Pinpoint the cell where the given text exists, returning its (x, y) midpoint coordinate. 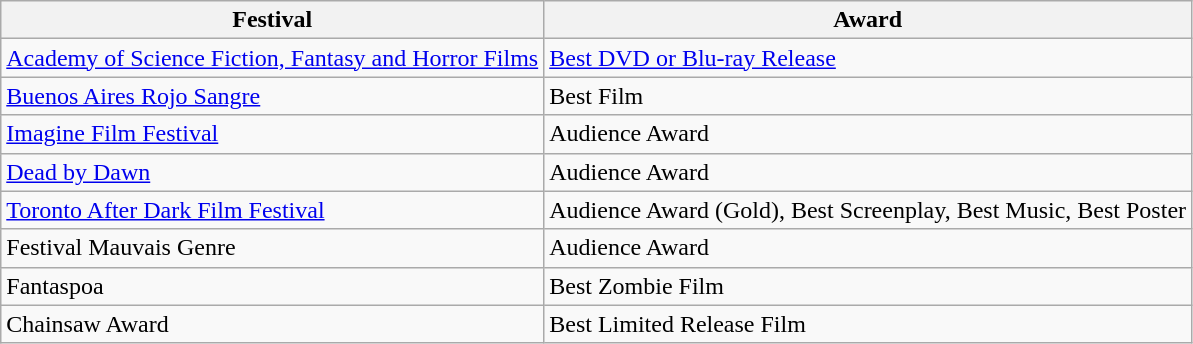
Buenos Aires Rojo Sangre (272, 96)
Best Limited Release Film (868, 324)
Dead by Dawn (272, 172)
Best Zombie Film (868, 286)
Toronto After Dark Film Festival (272, 210)
Festival (272, 20)
Award (868, 20)
Chainsaw Award (272, 324)
Best DVD or Blu-ray Release (868, 58)
Best Film (868, 96)
Audience Award (Gold), Best Screenplay, Best Music, Best Poster (868, 210)
Academy of Science Fiction, Fantasy and Horror Films (272, 58)
Imagine Film Festival (272, 134)
Fantaspoa (272, 286)
Festival Mauvais Genre (272, 248)
